Provide the [x, y] coordinate of the cell's center where the given text is located.  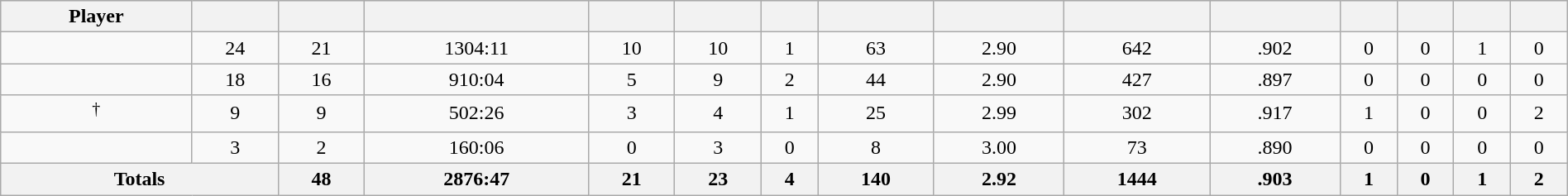
910:04 [476, 79]
18 [235, 79]
427 [1137, 79]
.917 [1275, 114]
16 [321, 79]
3.00 [999, 147]
.890 [1275, 147]
2.99 [999, 114]
160:06 [476, 147]
502:26 [476, 114]
642 [1137, 48]
63 [876, 48]
1444 [1137, 179]
24 [235, 48]
5 [632, 79]
140 [876, 179]
.897 [1275, 79]
8 [876, 147]
44 [876, 79]
.902 [1275, 48]
2.92 [999, 179]
Totals [140, 179]
302 [1137, 114]
48 [321, 179]
23 [718, 179]
73 [1137, 147]
25 [876, 114]
2876:47 [476, 179]
1304:11 [476, 48]
† [96, 114]
.903 [1275, 179]
Player [96, 17]
